Detect which cell encompasses the target text, then output its [X, Y] center coordinate. 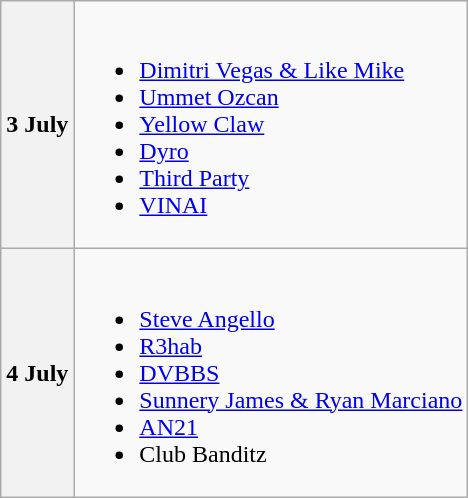
Steve AngelloR3habDVBBSSunnery James & Ryan MarcianoAN21Club Banditz [271, 373]
3 July [38, 125]
Dimitri Vegas & Like MikeUmmet OzcanYellow ClawDyroThird PartyVINAI [271, 125]
4 July [38, 373]
